Return the (X, Y) coordinate for the center point of the cell that contains the specified text.  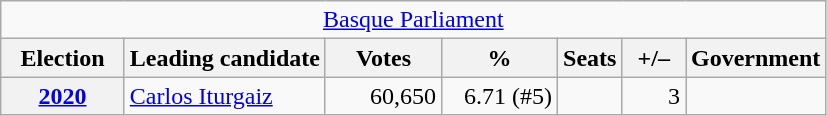
+/– (654, 58)
Votes (383, 58)
6.71 (#5) (499, 96)
60,650 (383, 96)
Basque Parliament (414, 20)
Leading candidate (224, 58)
Government (756, 58)
Election (63, 58)
2020 (63, 96)
Seats (590, 58)
% (499, 58)
Carlos Iturgaiz (224, 96)
3 (654, 96)
